Return (X, Y) of the center of cell containing provided text 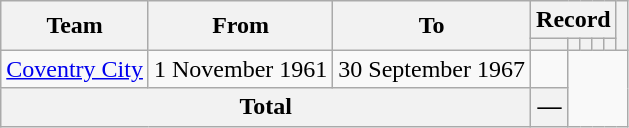
Coventry City (75, 69)
Total (266, 107)
— (550, 107)
To (432, 26)
Record (574, 20)
Team (75, 26)
1 November 1961 (240, 69)
30 September 1967 (432, 69)
From (240, 26)
